Pinpoint the cell where the given text exists, returning its (X, Y) midpoint coordinate. 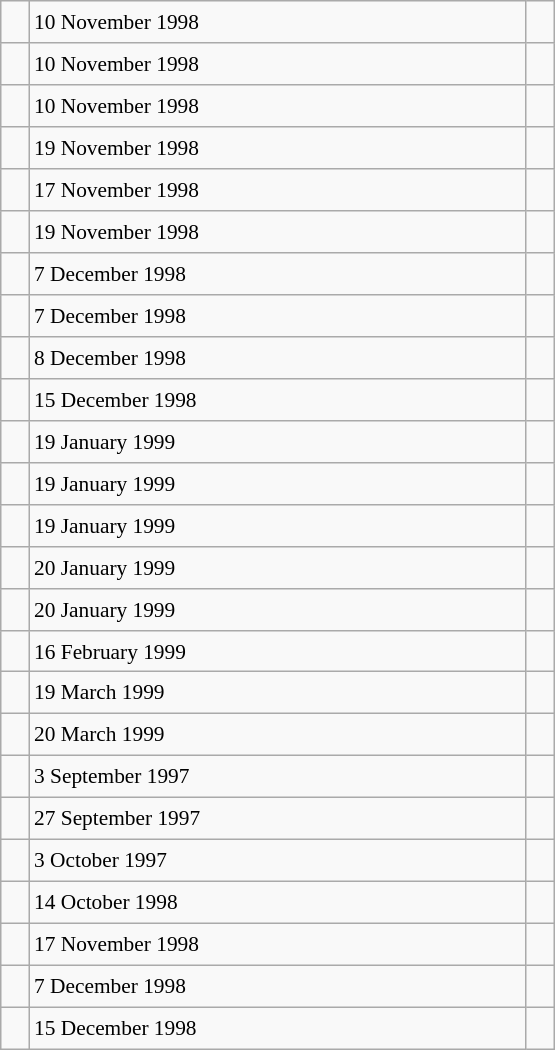
16 February 1999 (278, 651)
3 October 1997 (278, 861)
8 December 1998 (278, 358)
3 September 1997 (278, 777)
14 October 1998 (278, 903)
19 March 1999 (278, 693)
20 March 1999 (278, 735)
27 September 1997 (278, 819)
